Extract the [x, y] coordinate from the center of the cell holding the provided text.  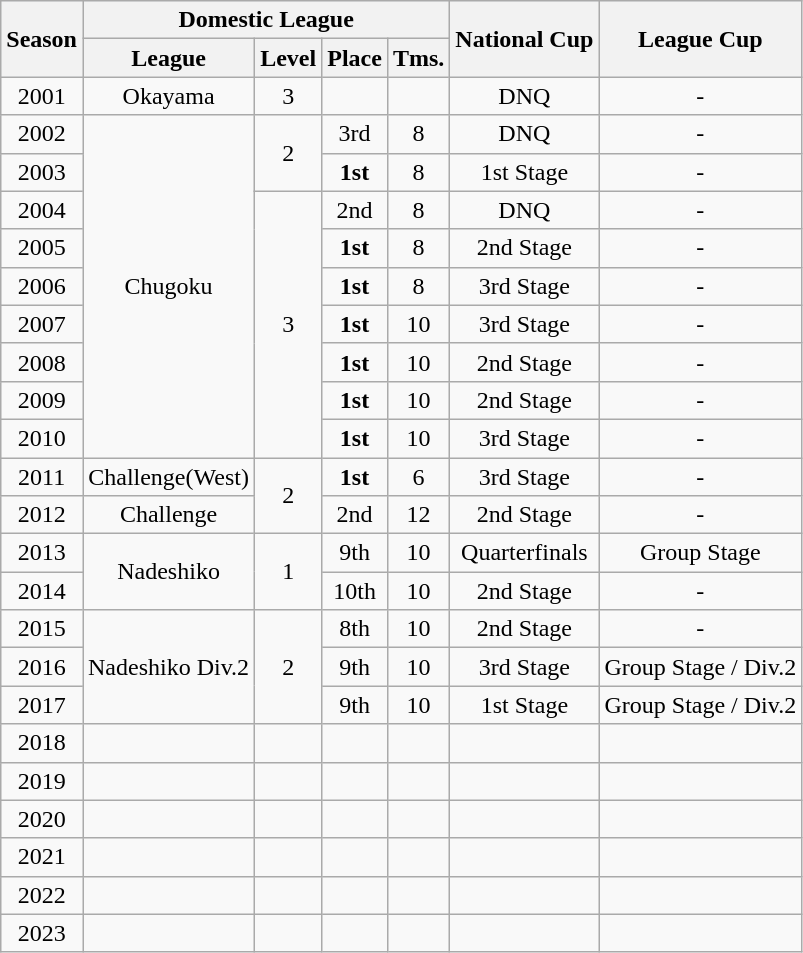
2016 [42, 667]
Season [42, 39]
Challenge [168, 515]
2014 [42, 591]
Level [288, 58]
2019 [42, 781]
2006 [42, 286]
2013 [42, 553]
3rd [355, 134]
2011 [42, 477]
Group Stage [700, 553]
12 [418, 515]
Quarterfinals [524, 553]
2007 [42, 324]
2015 [42, 629]
2017 [42, 705]
Nadeshiko [168, 572]
National Cup [524, 39]
Tms. [418, 58]
2018 [42, 743]
6 [418, 477]
Nadeshiko Div.2 [168, 667]
2021 [42, 857]
League [168, 58]
8th [355, 629]
Chugoku [168, 286]
2003 [42, 172]
10th [355, 591]
2005 [42, 248]
Place [355, 58]
Challenge(West) [168, 477]
2009 [42, 400]
2022 [42, 895]
2023 [42, 933]
2012 [42, 515]
1 [288, 572]
League Cup [700, 39]
2008 [42, 362]
2001 [42, 96]
Okayama [168, 96]
2002 [42, 134]
2004 [42, 210]
2020 [42, 819]
Domestic League [266, 20]
2010 [42, 438]
